Extract the [X, Y] coordinate from the center of the cell holding the provided text.  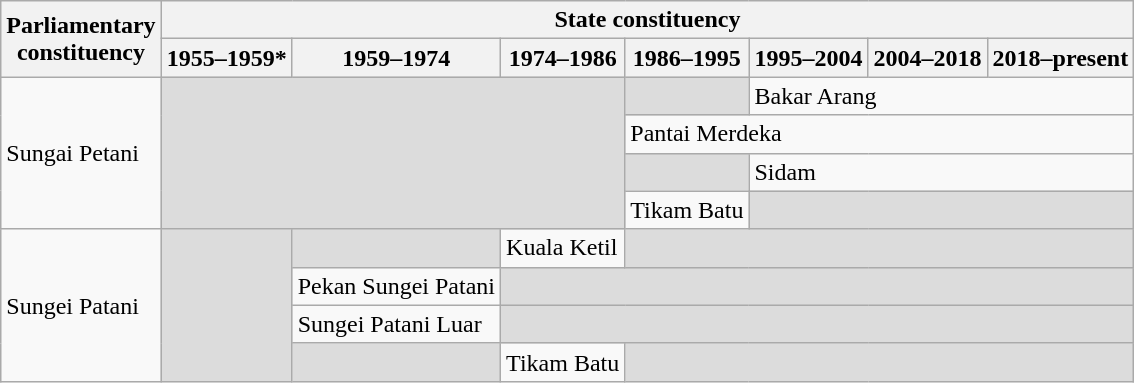
Parliamentaryconstituency [81, 39]
Sungei Patani [81, 305]
Pekan Sungei Patani [396, 286]
Kuala Ketil [563, 248]
1974–1986 [563, 58]
Sungei Patani Luar [396, 324]
2004–2018 [928, 58]
1955–1959* [226, 58]
1986–1995 [687, 58]
2018–present [1060, 58]
1995–2004 [808, 58]
Pantai Merdeka [880, 134]
1959–1974 [396, 58]
State constituency [648, 20]
Sidam [942, 172]
Sungai Petani [81, 153]
Bakar Arang [942, 96]
